Search for the cell housing the specified text and yield its [X, Y] center coordinate. 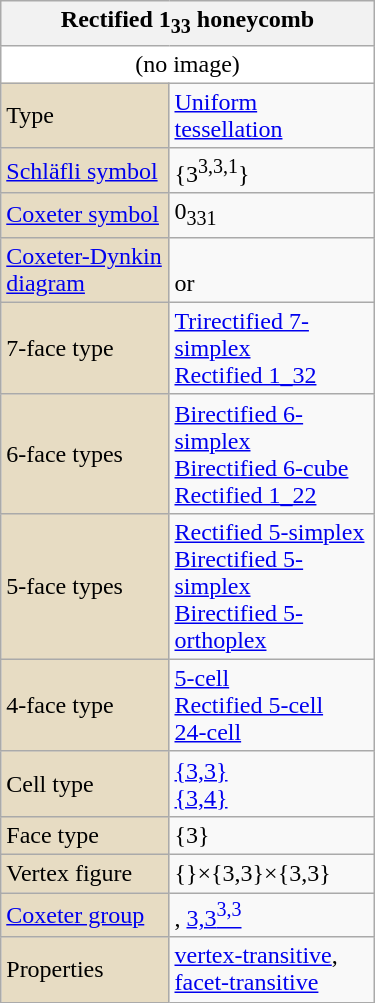
{3,3}{3,4} [272, 784]
Coxeter symbol [85, 215]
5-face types [85, 586]
Face type [85, 835]
or [272, 270]
Rectified 133 honeycomb [188, 23]
Cell type [85, 784]
Properties [85, 970]
{3} [272, 835]
Rectified 5-simplexBirectified 5-simplexBirectified 5-orthoplex [272, 586]
Coxeter group [85, 916]
6-face types [85, 454]
7-face type [85, 348]
, 3,33,3 [272, 916]
Birectified 6-simplexBirectified 6-cubeRectified 1_22 [272, 454]
(no image) [188, 64]
{}×{3,3}×{3,3} [272, 874]
{33,3,1} [272, 170]
Trirectified 7-simplexRectified 1_32 [272, 348]
Schläfli symbol [85, 170]
vertex-transitive, facet-transitive [272, 970]
5-cellRectified 5-cell24-cell [272, 705]
0331 [272, 215]
Uniform tessellation [272, 116]
Vertex figure [85, 874]
Type [85, 116]
Coxeter-Dynkin diagram [85, 270]
4-face type [85, 705]
